Find where the given text appears and provide that cell's center as [X, Y] coordinate. 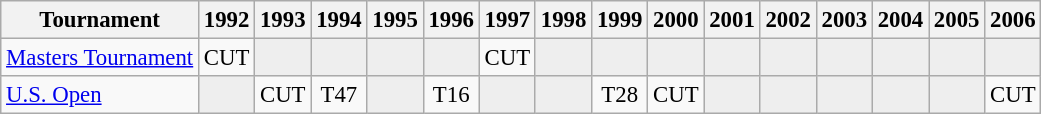
Masters Tournament [100, 58]
1992 [227, 20]
2006 [1013, 20]
T16 [451, 95]
2002 [788, 20]
T28 [620, 95]
1999 [620, 20]
2000 [676, 20]
2001 [732, 20]
2003 [844, 20]
1996 [451, 20]
1997 [507, 20]
1995 [395, 20]
2004 [900, 20]
Tournament [100, 20]
1993 [283, 20]
U.S. Open [100, 95]
2005 [957, 20]
1998 [563, 20]
1994 [339, 20]
T47 [339, 95]
